Determine the (x, y) coordinate at the center of the cell enclosing the given text.  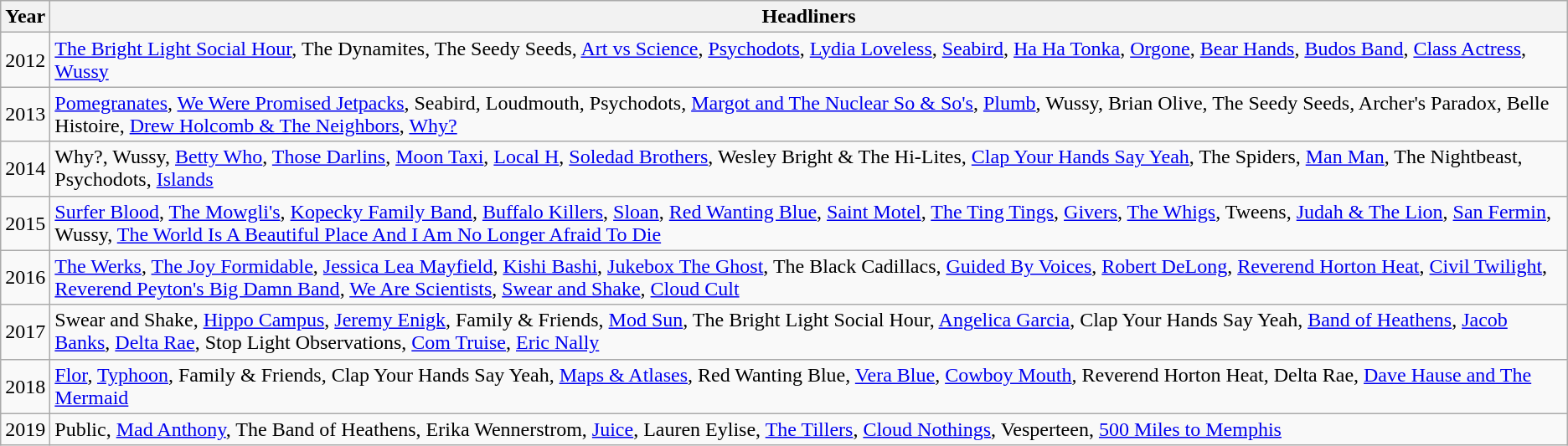
Public, Mad Anthony, The Band of Heathens, Erika Wennerstrom, Juice, Lauren Eylise, The Tillers, Cloud Nothings, Vesperteen, 500 Miles to Memphis (809, 429)
Headliners (809, 17)
Year (25, 17)
2012 (25, 60)
2014 (25, 169)
2013 (25, 114)
2016 (25, 278)
2017 (25, 331)
2018 (25, 387)
2019 (25, 429)
2015 (25, 223)
